Identify which cell holds the provided text, then report its [X, Y] central coordinate. 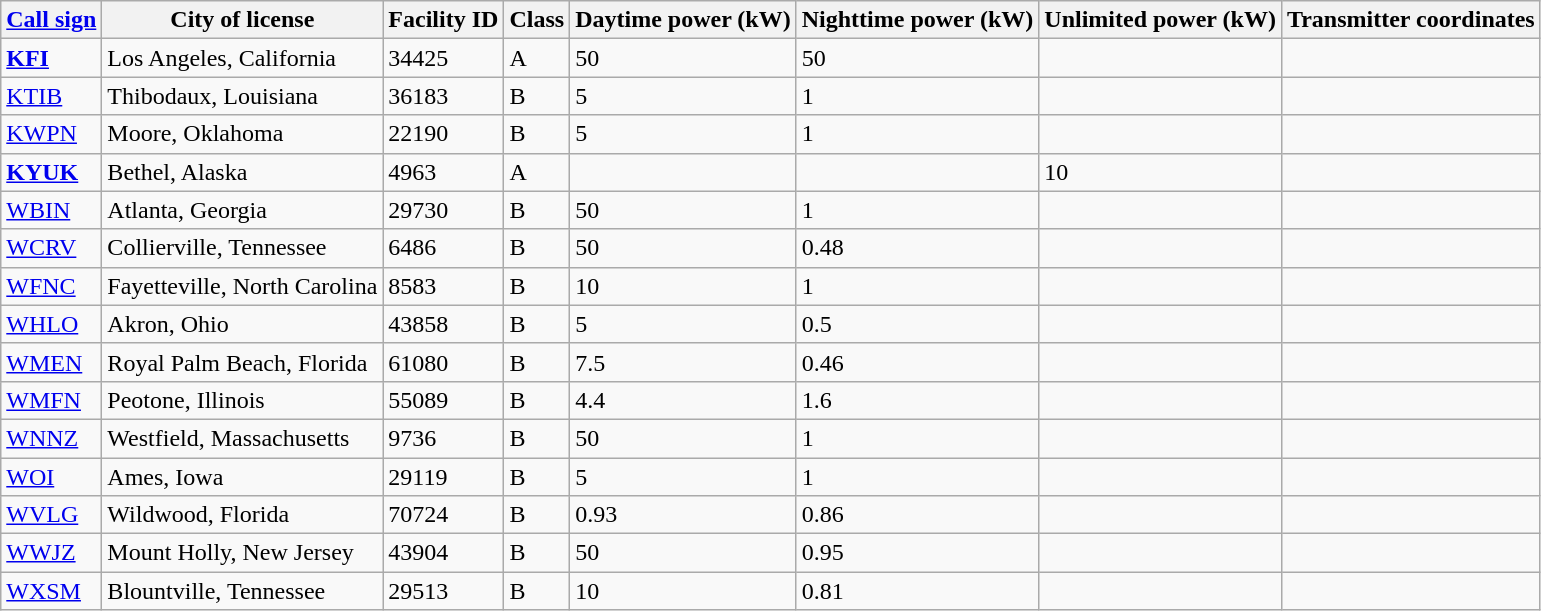
Unlimited power (kW) [1160, 20]
70724 [444, 515]
WMFN [52, 400]
KYUK [52, 172]
City of license [242, 20]
22190 [444, 134]
4963 [444, 172]
43858 [444, 324]
Daytime power (kW) [684, 20]
29513 [444, 591]
Westfield, Massachusetts [242, 438]
1.6 [918, 400]
7.5 [684, 362]
Wildwood, Florida [242, 515]
29730 [444, 210]
Akron, Ohio [242, 324]
0.5 [918, 324]
WFNC [52, 286]
0.48 [918, 248]
8583 [444, 286]
Moore, Oklahoma [242, 134]
Transmitter coordinates [1410, 20]
0.93 [684, 515]
61080 [444, 362]
29119 [444, 477]
WHLO [52, 324]
Nighttime power (kW) [918, 20]
KFI [52, 58]
Los Angeles, California [242, 58]
0.81 [918, 591]
Ames, Iowa [242, 477]
Royal Palm Beach, Florida [242, 362]
0.95 [918, 553]
36183 [444, 96]
WMEN [52, 362]
4.4 [684, 400]
Class [537, 20]
Bethel, Alaska [242, 172]
WBIN [52, 210]
Blountville, Tennessee [242, 591]
Call sign [52, 20]
KWPN [52, 134]
Collierville, Tennessee [242, 248]
KTIB [52, 96]
0.86 [918, 515]
0.46 [918, 362]
Atlanta, Georgia [242, 210]
WNNZ [52, 438]
WOI [52, 477]
Fayetteville, North Carolina [242, 286]
WCRV [52, 248]
Mount Holly, New Jersey [242, 553]
WXSM [52, 591]
55089 [444, 400]
Peotone, Illinois [242, 400]
WVLG [52, 515]
43904 [444, 553]
Thibodaux, Louisiana [242, 96]
6486 [444, 248]
9736 [444, 438]
34425 [444, 58]
Facility ID [444, 20]
WWJZ [52, 553]
